Pinpoint the cell where the given text exists, returning its (x, y) midpoint coordinate. 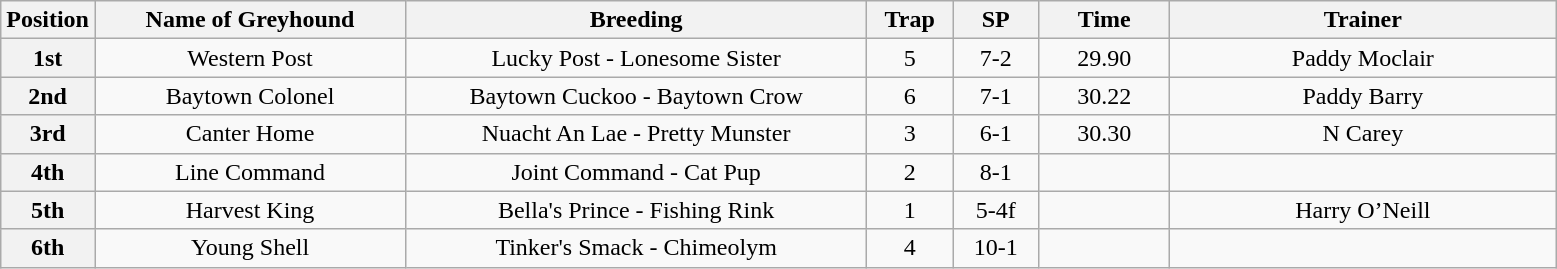
1st (48, 58)
29.90 (1104, 58)
2 (910, 172)
Line Command (250, 172)
Baytown Colonel (250, 96)
Position (48, 20)
7-1 (996, 96)
6-1 (996, 134)
30.30 (1104, 134)
N Carey (1363, 134)
1 (910, 210)
Baytown Cuckoo - Baytown Crow (636, 96)
Harvest King (250, 210)
Breeding (636, 20)
Western Post (250, 58)
Harry O’Neill (1363, 210)
3 (910, 134)
7-2 (996, 58)
6 (910, 96)
6th (48, 248)
5-4f (996, 210)
8-1 (996, 172)
5 (910, 58)
Time (1104, 20)
Trainer (1363, 20)
4 (910, 248)
10-1 (996, 248)
Nuacht An Lae - Pretty Munster (636, 134)
Paddy Moclair (1363, 58)
4th (48, 172)
2nd (48, 96)
Trap (910, 20)
Lucky Post - Lonesome Sister (636, 58)
Paddy Barry (1363, 96)
Canter Home (250, 134)
Name of Greyhound (250, 20)
Tinker's Smack - Chimeolym (636, 248)
5th (48, 210)
SP (996, 20)
Young Shell (250, 248)
3rd (48, 134)
Joint Command - Cat Pup (636, 172)
30.22 (1104, 96)
Bella's Prince - Fishing Rink (636, 210)
